Determine the (X, Y) coordinate at the center of the cell enclosing the given text.  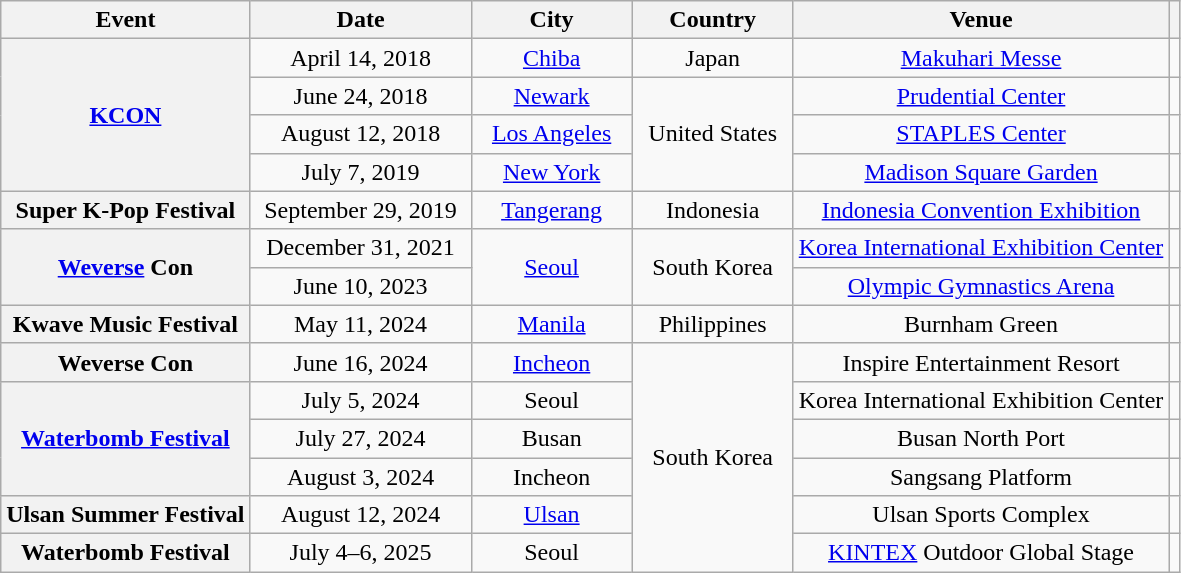
June 24, 2018 (360, 96)
Madison Square Garden (981, 172)
Kwave Music Festival (126, 324)
Makuhari Messe (981, 58)
July 5, 2024 (360, 400)
July 4–6, 2025 (360, 553)
April 14, 2018 (360, 58)
Sangsang Platform (981, 477)
July 7, 2019 (360, 172)
Burnham Green (981, 324)
Date (360, 20)
May 11, 2024 (360, 324)
Indonesia Convention Exhibition (981, 210)
Olympic Gymnastics Arena (981, 286)
Country (712, 20)
Indonesia (712, 210)
United States (712, 134)
August 12, 2024 (360, 515)
Chiba (552, 58)
Ulsan Sports Complex (981, 515)
August 3, 2024 (360, 477)
August 12, 2018 (360, 134)
Ulsan Summer Festival (126, 515)
Busan (552, 438)
June 16, 2024 (360, 362)
Event (126, 20)
Venue (981, 20)
Manila (552, 324)
STAPLES Center (981, 134)
KCON (126, 115)
June 10, 2023 (360, 286)
Inspire Entertainment Resort (981, 362)
Philippines (712, 324)
Prudential Center (981, 96)
City (552, 20)
Newark (552, 96)
Super K-Pop Festival (126, 210)
Ulsan (552, 515)
Busan North Port (981, 438)
New York (552, 172)
KINTEX Outdoor Global Stage (981, 553)
Tangerang (552, 210)
September 29, 2019 (360, 210)
Japan (712, 58)
Los Angeles (552, 134)
December 31, 2021 (360, 248)
July 27, 2024 (360, 438)
